Capture the cell that displays the provided text and extract its (X, Y) central coordinate. 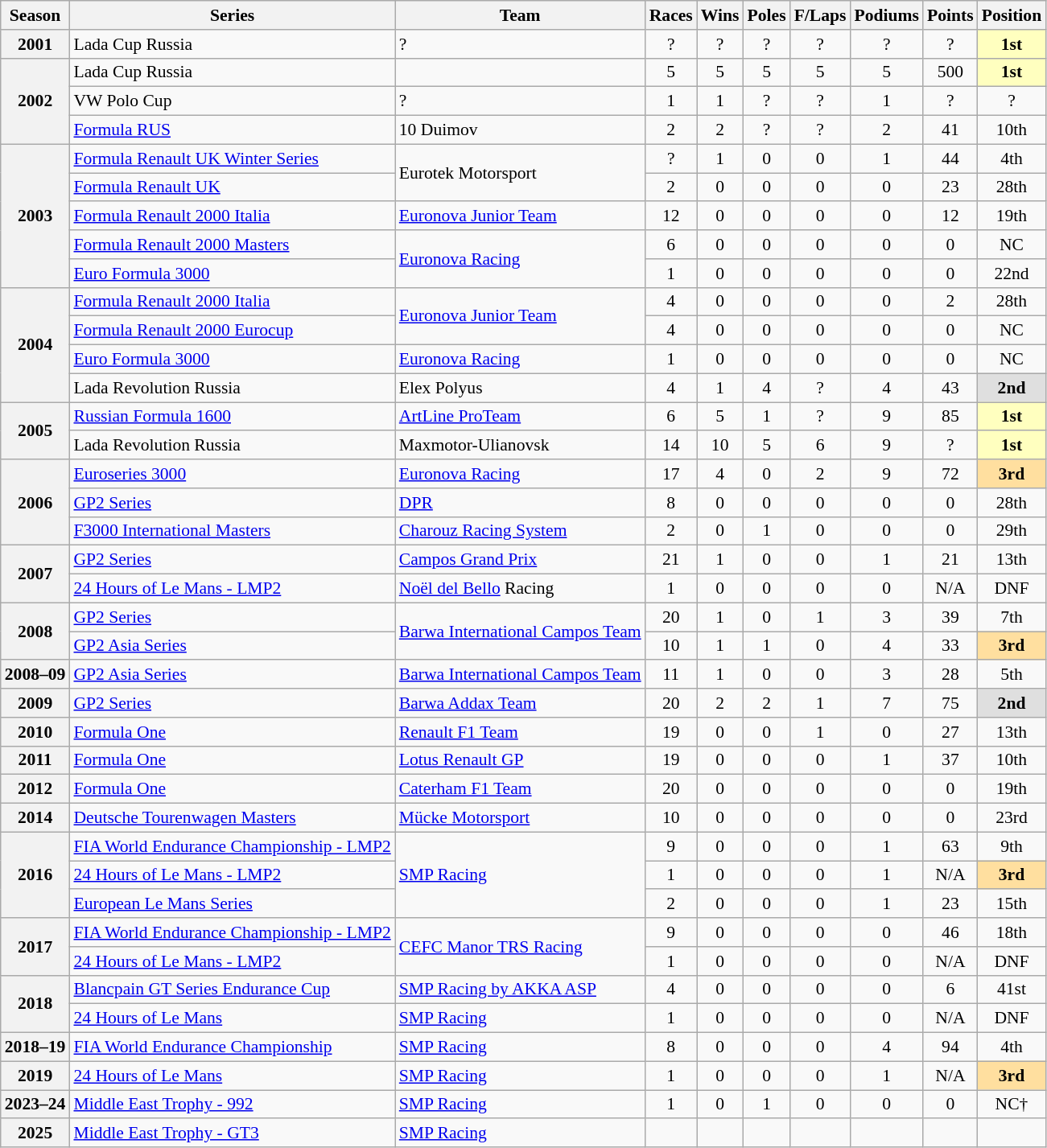
18th (1012, 932)
43 (950, 388)
Formula Renault 2000 Masters (232, 245)
85 (950, 417)
2018 (35, 1004)
15th (1012, 904)
10 Duimov (520, 130)
23rd (1012, 818)
Deutsche Tourenwagen Masters (232, 818)
Lotus Renault GP (520, 760)
CEFC Manor TRS Racing (520, 946)
Eurotek Motorsport (520, 172)
2017 (35, 946)
Euroseries 3000 (232, 474)
2010 (35, 732)
Elex Polyus (520, 388)
2018–19 (35, 1047)
Formula Renault UK (232, 187)
63 (950, 846)
Middle East Trophy - 992 (232, 1105)
Team (520, 15)
2004 (35, 344)
2006 (35, 502)
European Le Mans Series (232, 904)
2003 (35, 216)
22nd (1012, 274)
39 (950, 617)
Campos Grand Prix (520, 560)
27 (950, 732)
Formula RUS (232, 130)
Season (35, 15)
41st (1012, 990)
17 (671, 474)
Maxmotor-Ulianovsk (520, 446)
Charouz Racing System (520, 531)
2005 (35, 431)
41 (950, 130)
F3000 International Masters (232, 531)
75 (950, 703)
2008 (35, 631)
Middle East Trophy - GT3 (232, 1134)
VW Polo Cup (232, 101)
72 (950, 474)
5th (1012, 675)
Podiums (887, 15)
F/Laps (821, 15)
500 (950, 72)
2014 (35, 818)
2009 (35, 703)
9th (1012, 846)
Barwa Addax Team (520, 703)
Blancpain GT Series Endurance Cup (232, 990)
Noël del Bello Racing (520, 589)
46 (950, 932)
94 (950, 1047)
44 (950, 158)
11 (671, 675)
NC† (1012, 1105)
ArtLine ProTeam (520, 417)
Races (671, 15)
DPR (520, 503)
2007 (35, 574)
FIA World Endurance Championship (232, 1047)
14 (671, 446)
Caterham F1 Team (520, 789)
SMP Racing by AKKA ASP (520, 990)
Formula Renault 2000 Eurocup (232, 331)
Poles (767, 15)
28 (950, 675)
2011 (35, 760)
2008–09 (35, 675)
7th (1012, 617)
Wins (720, 15)
Formula Renault UK Winter Series (232, 158)
33 (950, 646)
2025 (35, 1134)
29th (1012, 531)
2002 (35, 101)
37 (950, 760)
2012 (35, 789)
2023–24 (35, 1105)
Russian Formula 1600 (232, 417)
Position (1012, 15)
2016 (35, 875)
Points (950, 15)
Series (232, 15)
Renault F1 Team (520, 732)
2019 (35, 1076)
2001 (35, 44)
7 (887, 703)
Mücke Motorsport (520, 818)
